Return [x, y] of the center of cell containing provided text 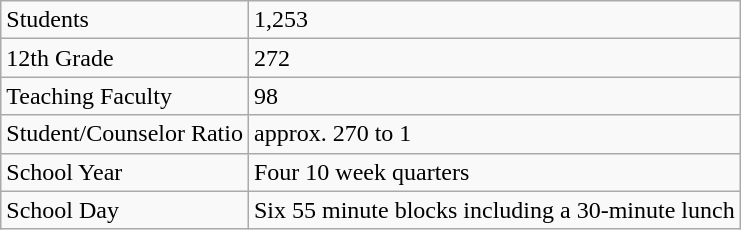
Six 55 minute blocks including a 30-minute lunch [494, 210]
School Day [125, 210]
12th Grade [125, 58]
Four 10 week quarters [494, 172]
School Year [125, 172]
Students [125, 20]
Teaching Faculty [125, 96]
272 [494, 58]
approx. 270 to 1 [494, 134]
Student/Counselor Ratio [125, 134]
98 [494, 96]
1,253 [494, 20]
